Return (X, Y) of the center of cell containing provided text 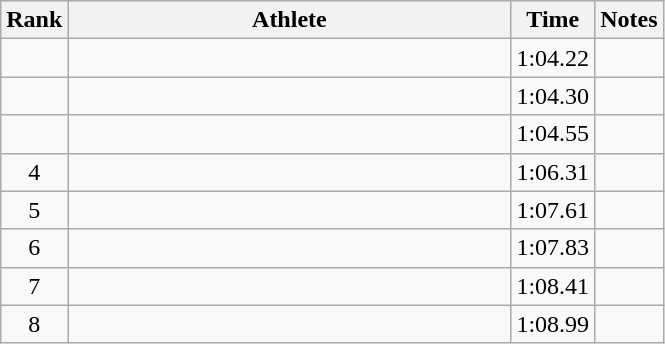
1:04.22 (553, 58)
8 (34, 324)
6 (34, 248)
1:04.30 (553, 96)
1:06.31 (553, 172)
1:04.55 (553, 134)
7 (34, 286)
Time (553, 20)
Rank (34, 20)
1:07.83 (553, 248)
5 (34, 210)
Athlete (290, 20)
Notes (629, 20)
4 (34, 172)
1:08.99 (553, 324)
1:07.61 (553, 210)
1:08.41 (553, 286)
